From the cell containing the given text, extract its center point as [X, Y] coordinate. 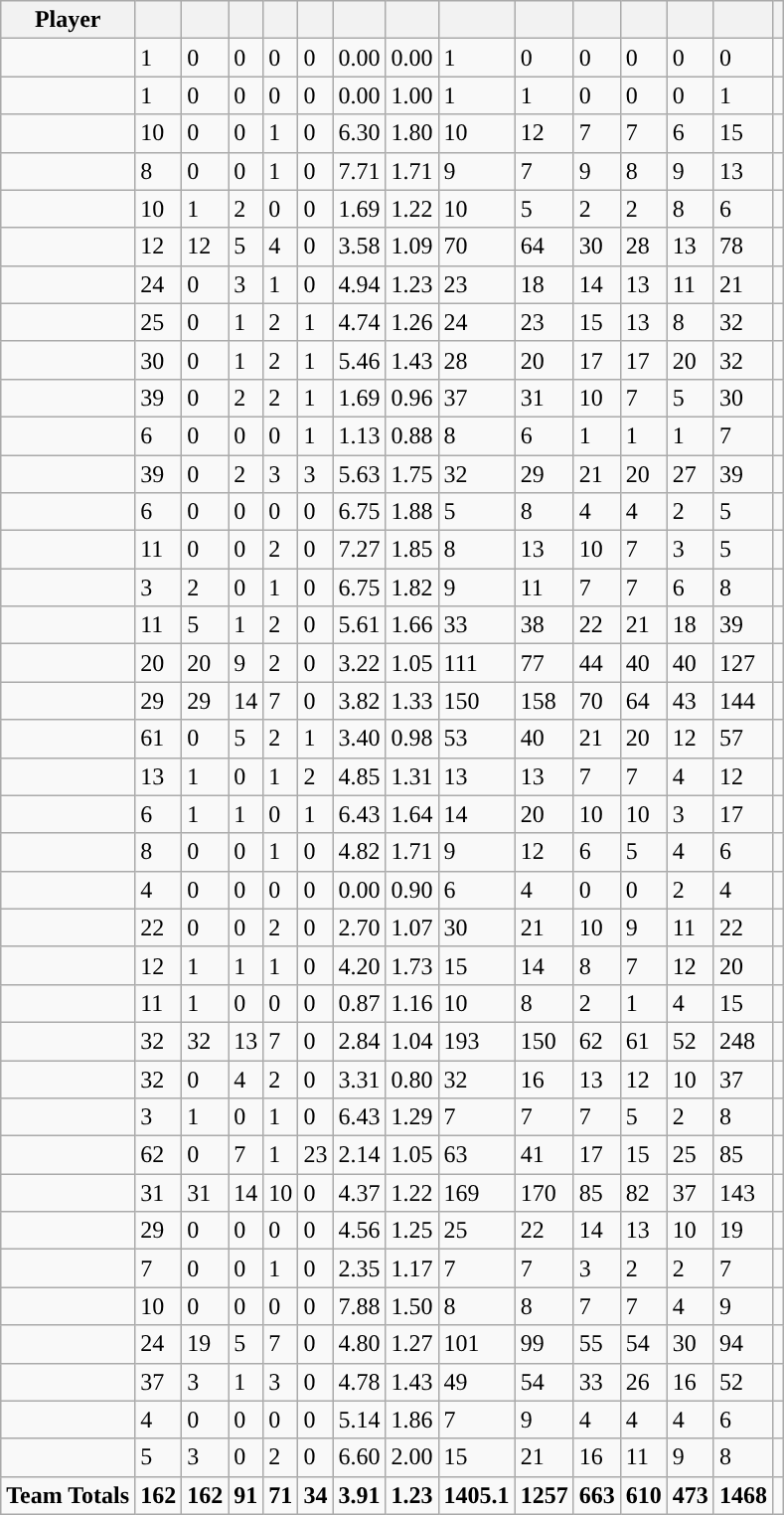
7.71 [360, 171]
3.91 [360, 1495]
473 [690, 1495]
170 [545, 1193]
Team Totals [68, 1495]
3.82 [360, 701]
4.37 [360, 1193]
1.17 [411, 1268]
94 [743, 1344]
0.90 [411, 890]
143 [743, 1193]
1.31 [411, 776]
0.96 [411, 398]
26 [644, 1382]
1.66 [411, 625]
4.94 [360, 284]
610 [644, 1495]
0.98 [411, 739]
2.14 [360, 1155]
7.88 [360, 1306]
5.63 [360, 474]
0.87 [360, 1003]
4.82 [360, 852]
3.40 [360, 739]
2.00 [411, 1457]
5.61 [360, 625]
1.04 [411, 1041]
2.35 [360, 1268]
1.33 [411, 701]
1405.1 [477, 1495]
77 [545, 663]
78 [743, 247]
111 [477, 663]
158 [545, 701]
127 [743, 663]
55 [596, 1344]
3.31 [360, 1079]
1.75 [411, 474]
1.80 [411, 133]
1.09 [411, 247]
7.27 [360, 550]
57 [743, 739]
169 [477, 1193]
0.80 [411, 1079]
2.70 [360, 927]
1.64 [411, 814]
1.29 [411, 1117]
43 [690, 701]
82 [644, 1193]
44 [596, 663]
1.16 [411, 1003]
34 [316, 1495]
4.20 [360, 965]
193 [477, 1041]
1257 [545, 1495]
1468 [743, 1495]
91 [246, 1495]
71 [280, 1495]
27 [690, 474]
1.85 [411, 550]
1.27 [411, 1344]
5.14 [360, 1420]
4.74 [360, 322]
1.07 [411, 927]
99 [545, 1344]
3.58 [360, 247]
1.82 [411, 588]
41 [545, 1155]
3.22 [360, 663]
2.84 [360, 1041]
4.80 [360, 1344]
6.30 [360, 133]
49 [477, 1382]
1.13 [360, 435]
4.56 [360, 1231]
663 [596, 1495]
1.73 [411, 965]
63 [477, 1155]
6.60 [360, 1457]
248 [743, 1041]
1.25 [411, 1231]
38 [545, 625]
Player [68, 20]
101 [477, 1344]
0.88 [411, 435]
4.78 [360, 1382]
1.88 [411, 512]
1.86 [411, 1420]
4.85 [360, 776]
1.50 [411, 1306]
53 [477, 739]
1.00 [411, 95]
5.46 [360, 360]
1.26 [411, 322]
144 [743, 701]
